Provide the [X, Y] coordinate of the cell's center where the given text is located.  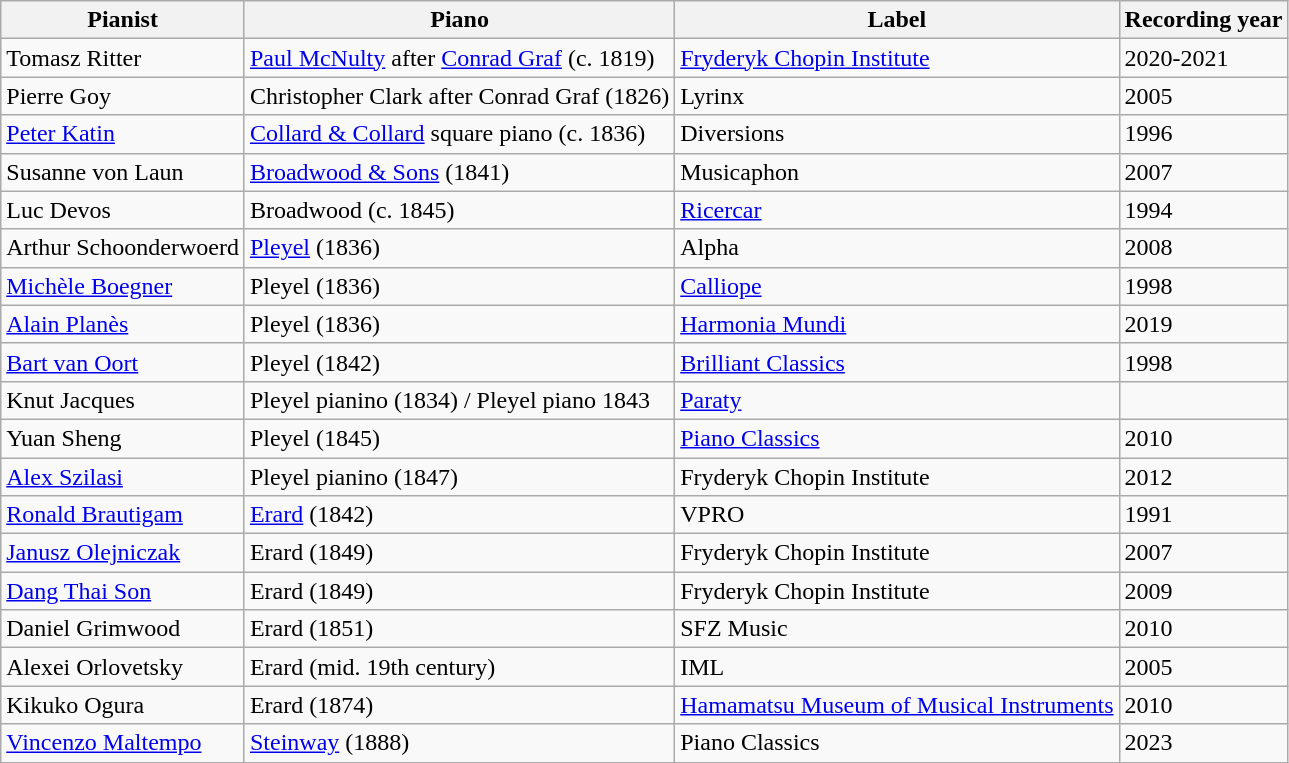
Brilliant Classics [897, 362]
Alexei Orlovetsky [123, 667]
2012 [1204, 477]
Label [897, 20]
Erard (mid. 19th century) [459, 667]
2008 [1204, 248]
Harmonia Mundi [897, 324]
2019 [1204, 324]
Lyrinx [897, 96]
Alex Szilasi [123, 477]
Yuan Sheng [123, 438]
1991 [1204, 515]
Pleyel (1842) [459, 362]
Broadwood (c. 1845) [459, 210]
Susanne von Laun [123, 172]
Pierre Goy [123, 96]
Paraty [897, 400]
Musicaphon [897, 172]
Knut Jacques [123, 400]
Peter Katin [123, 134]
Dang Thai Son [123, 591]
Pianist [123, 20]
Luc Devos [123, 210]
Steinway (1888) [459, 743]
Vincenzo Maltempo [123, 743]
Collard & Collard square piano (c. 1836) [459, 134]
Paul McNulty after Conrad Graf (c. 1819) [459, 58]
Piano [459, 20]
Ricercar [897, 210]
Diversions [897, 134]
Christopher Clark after Conrad Graf (1826) [459, 96]
1996 [1204, 134]
Pleyel pianino (1834) / Pleyel piano 1843 [459, 400]
Kikuko Ogura [123, 705]
2020-2021 [1204, 58]
Arthur Schoonderwoerd [123, 248]
2009 [1204, 591]
Tomasz Ritter [123, 58]
Pleyel (1845) [459, 438]
IML [897, 667]
Janusz Olejniczak [123, 553]
Alpha [897, 248]
VPRO [897, 515]
Erard (1874) [459, 705]
Ronald Brautigam [123, 515]
Daniel Grimwood [123, 629]
Hamamatsu Museum of Musical Instruments [897, 705]
Bart van Oort [123, 362]
1994 [1204, 210]
Erard (1842) [459, 515]
Erard (1851) [459, 629]
Broadwood & Sons (1841) [459, 172]
SFZ Music [897, 629]
Recording year [1204, 20]
Alain Planès [123, 324]
2023 [1204, 743]
Michèle Boegner [123, 286]
Calliope [897, 286]
Pleyel pianino (1847) [459, 477]
